Determine the [x, y] coordinate at the center of the cell enclosing the given text.  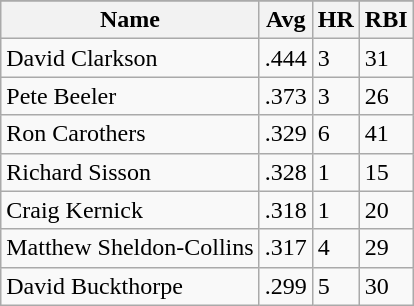
Avg [286, 20]
20 [386, 210]
.328 [286, 172]
26 [386, 96]
6 [336, 134]
Ron Carothers [130, 134]
RBI [386, 20]
.317 [286, 248]
Pete Beeler [130, 96]
15 [386, 172]
.318 [286, 210]
Name [130, 20]
5 [336, 286]
4 [336, 248]
David Clarkson [130, 58]
.373 [286, 96]
.299 [286, 286]
41 [386, 134]
David Buckthorpe [130, 286]
.444 [286, 58]
Craig Kernick [130, 210]
30 [386, 286]
.329 [286, 134]
Richard Sisson [130, 172]
29 [386, 248]
Matthew Sheldon-Collins [130, 248]
HR [336, 20]
31 [386, 58]
